Scan for the cell matching the given text and deliver its (X, Y) coordinate at center. 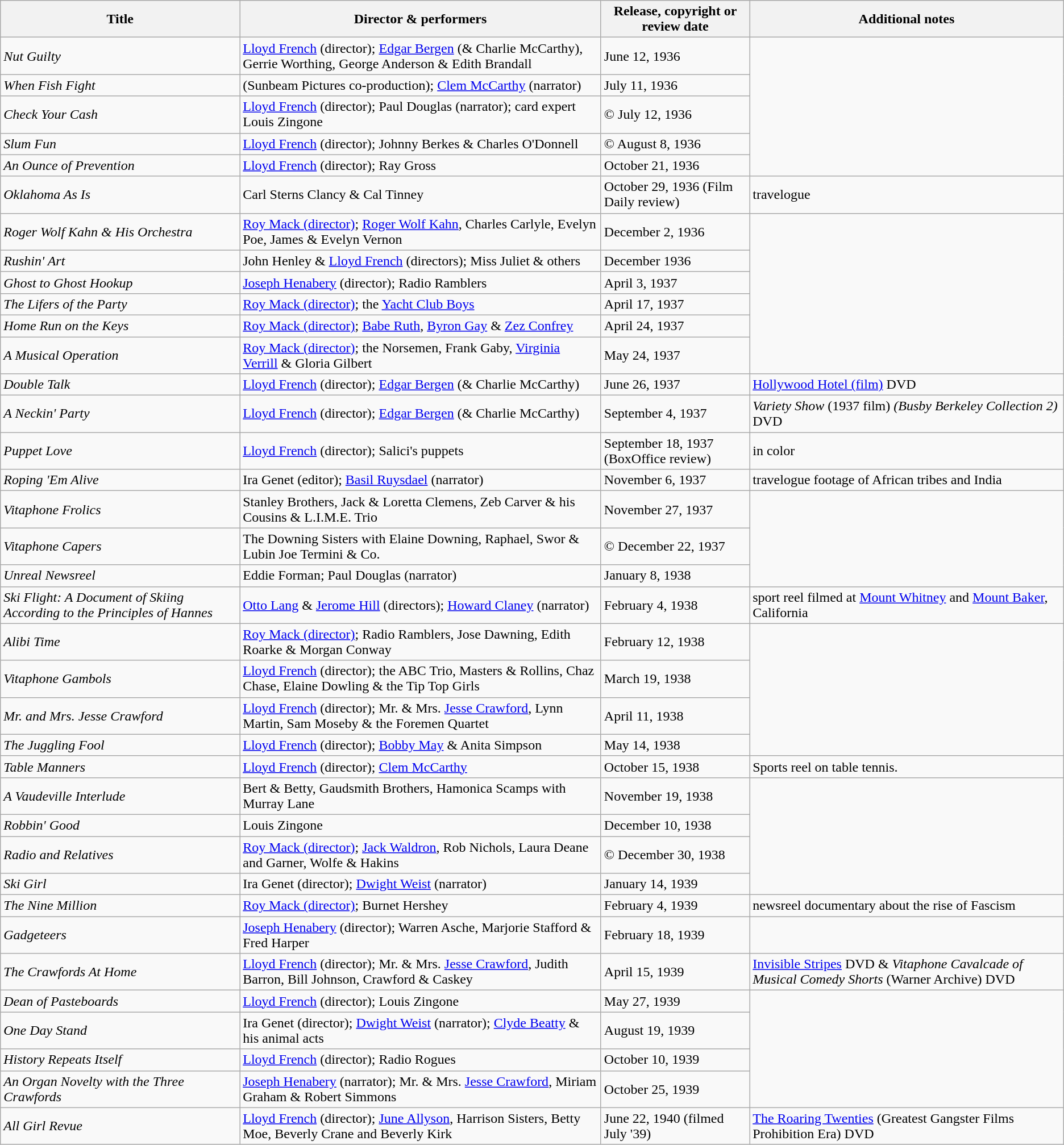
February 4, 1938 (675, 605)
April 3, 1937 (675, 282)
November 27, 1937 (675, 509)
April 17, 1937 (675, 304)
Title (120, 19)
The Nine Million (120, 906)
Oklahoma As Is (120, 194)
October 25, 1939 (675, 1089)
Lloyd French (director); Edgar Bergen (& Charlie McCarthy), Gerrie Worthing, George Anderson & Edith Brandall (421, 56)
January 14, 1939 (675, 884)
History Repeats Itself (120, 1060)
Carl Sterns Clancy & Cal Tinney (421, 194)
Release, copyright or review date (675, 19)
Ski Flight: A Document of Skiing According to the Principles of Hannes (120, 605)
October 15, 1938 (675, 767)
newsreel documentary about the rise of Fascism (907, 906)
April 15, 1939 (675, 972)
All Girl Revue (120, 1126)
The Juggling Fool (120, 745)
Otto Lang & Jerome Hill (directors); Howard Claney (narrator) (421, 605)
May 14, 1938 (675, 745)
December 10, 1938 (675, 825)
An Organ Novelty with the Three Crawfords (120, 1089)
April 11, 1938 (675, 716)
January 8, 1938 (675, 576)
March 19, 1938 (675, 678)
Check Your Cash (120, 115)
Slum Fun (120, 144)
Lloyd French (director); Radio Rogues (421, 1060)
Gadgeteers (120, 935)
Joseph Henabery (narrator); Mr. & Mrs. Jesse Crawford, Miriam Graham & Robert Simmons (421, 1089)
May 27, 1939 (675, 1001)
Lloyd French (director); Mr. & Mrs. Jesse Crawford, Judith Barron, Bill Johnson, Crawford & Caskey (421, 972)
May 24, 1937 (675, 355)
Lloyd French (director); the ABC Trio, Masters & Rollins, Chaz Chase, Elaine Dowling & the Tip Top Girls (421, 678)
Lloyd French (director); Ray Gross (421, 165)
Vitaphone Gambols (120, 678)
Lloyd French (director); Paul Douglas (narrator); card expert Louis Zingone (421, 115)
Puppet Love (120, 451)
Nut Guilty (120, 56)
Roy Mack (director); Burnet Hershey (421, 906)
travelogue (907, 194)
Roy Mack (director); the Yacht Club Boys (421, 304)
Lloyd French (director); Salici's puppets (421, 451)
Lloyd French (director); Louis Zingone (421, 1001)
Louis Zingone (421, 825)
Ghost to Ghost Hookup (120, 282)
The Downing Sisters with Elaine Downing, Raphael, Swor & Lubin Joe Termini & Co. (421, 547)
November 6, 1937 (675, 480)
travelogue footage of African tribes and India (907, 480)
Roy Mack (director); Jack Waldron, Rob Nichols, Laura Deane and Garner, Wolfe & Hakins (421, 855)
Lloyd French (director); Mr. & Mrs. Jesse Crawford, Lynn Martin, Sam Moseby & the Foremen Quartet (421, 716)
in color (907, 451)
October 29, 1936 (Film Daily review) (675, 194)
September 4, 1937 (675, 414)
Additional notes (907, 19)
Variety Show (1937 film) (Busby Berkeley Collection 2) DVD (907, 414)
June 22, 1940 (filmed July '39) (675, 1126)
Roy Mack (director); the Norsemen, Frank Gaby, Virginia Verrill & Gloria Gilbert (421, 355)
April 24, 1937 (675, 326)
October 21, 1936 (675, 165)
February 4, 1939 (675, 906)
sport reel filmed at Mount Whitney and Mount Baker, California (907, 605)
© December 22, 1937 (675, 547)
Roy Mack (director); Radio Ramblers, Jose Dawning, Edith Roarke & Morgan Conway (421, 642)
The Lifers of the Party (120, 304)
Vitaphone Capers (120, 547)
(Sunbeam Pictures co-production); Clem McCarthy (narrator) (421, 85)
Roping 'Em Alive (120, 480)
One Day Stand (120, 1031)
When Fish Fight (120, 85)
February 18, 1939 (675, 935)
Ira Genet (director); Dwight Weist (narrator) (421, 884)
Stanley Brothers, Jack & Loretta Clemens, Zeb Carver & his Cousins & L.I.M.E. Trio (421, 509)
Radio and Relatives (120, 855)
Home Run on the Keys (120, 326)
© August 8, 1936 (675, 144)
Robbin' Good (120, 825)
© December 30, 1938 (675, 855)
Eddie Forman; Paul Douglas (narrator) (421, 576)
Roy Mack (director); Babe Ruth, Byron Gay & Zez Confrey (421, 326)
December 1936 (675, 261)
February 12, 1938 (675, 642)
Vitaphone Frolics (120, 509)
The Crawfords At Home (120, 972)
Director & performers (421, 19)
John Henley & Lloyd French (directors); Miss Juliet & others (421, 261)
Alibi Time (120, 642)
June 26, 1937 (675, 385)
Hollywood Hotel (film) DVD (907, 385)
August 19, 1939 (675, 1031)
Sports reel on table tennis. (907, 767)
November 19, 1938 (675, 796)
Ira Genet (director); Dwight Weist (narrator); Clyde Beatty & his animal acts (421, 1031)
Lloyd French (director); Johnny Berkes & Charles O'Donnell (421, 144)
Joseph Henabery (director); Radio Ramblers (421, 282)
Dean of Pasteboards (120, 1001)
Invisible Stripes DVD & Vitaphone Cavalcade of Musical Comedy Shorts (Warner Archive) DVD (907, 972)
A Neckin' Party (120, 414)
December 2, 1936 (675, 232)
July 11, 1936 (675, 85)
Table Manners (120, 767)
Joseph Henabery (director); Warren Asche, Marjorie Stafford & Fred Harper (421, 935)
Roy Mack (director); Roger Wolf Kahn, Charles Carlyle, Evelyn Poe, James & Evelyn Vernon (421, 232)
Ira Genet (editor); Basil Ruysdael (narrator) (421, 480)
Lloyd French (director); Bobby May & Anita Simpson (421, 745)
Rushin' Art (120, 261)
Unreal Newsreel (120, 576)
A Musical Operation (120, 355)
Mr. and Mrs. Jesse Crawford (120, 716)
Lloyd French (director); Clem McCarthy (421, 767)
A Vaudeville Interlude (120, 796)
An Ounce of Prevention (120, 165)
The Roaring Twenties (Greatest Gangster Films Prohibition Era) DVD (907, 1126)
October 10, 1939 (675, 1060)
Bert & Betty, Gaudsmith Brothers, Hamonica Scamps with Murray Lane (421, 796)
June 12, 1936 (675, 56)
© July 12, 1936 (675, 115)
Roger Wolf Kahn & His Orchestra (120, 232)
September 18, 1937 (BoxOffice review) (675, 451)
Double Talk (120, 385)
Lloyd French (director); June Allyson, Harrison Sisters, Betty Moe, Beverly Crane and Beverly Kirk (421, 1126)
Ski Girl (120, 884)
